Identify which cell holds the provided text, then report its (X, Y) central coordinate. 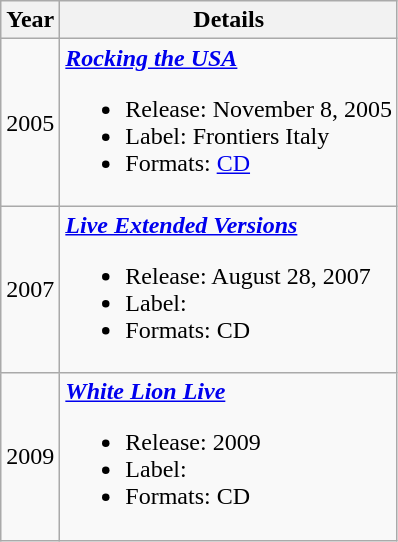
Year (30, 20)
White Lion LiveRelease: 2009Label:Formats: CD (229, 456)
2009 (30, 456)
Details (229, 20)
2007 (30, 290)
Rocking the USARelease: November 8, 2005Label: Frontiers ItalyFormats: CD (229, 122)
Live Extended VersionsRelease: August 28, 2007Label:Formats: CD (229, 290)
2005 (30, 122)
